From the cell containing the given text, extract its center point as (x, y) coordinate. 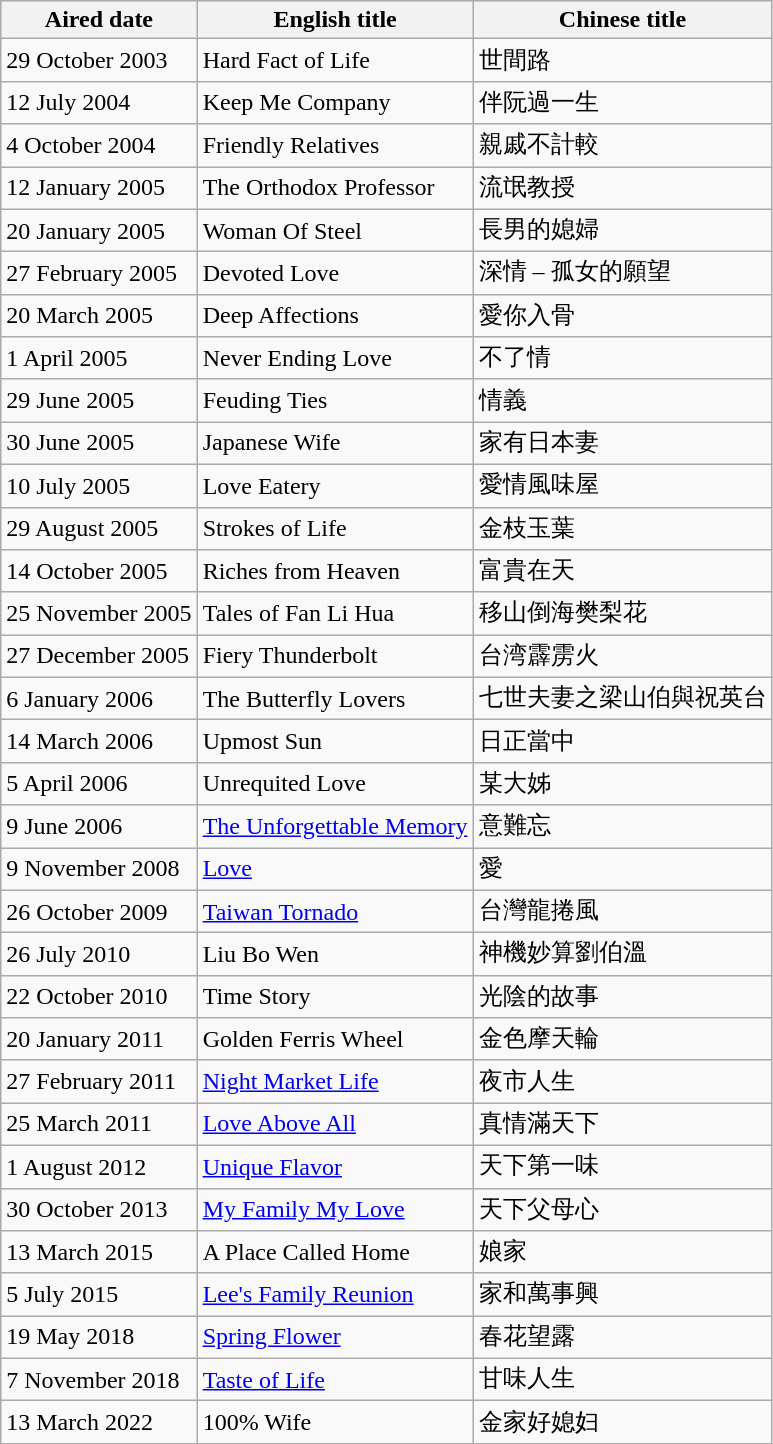
七世夫妻之梁山伯與祝英台 (622, 698)
真情滿天下 (622, 1124)
27 December 2005 (99, 656)
神機妙算劉伯溫 (622, 954)
親戚不計較 (622, 146)
Love (335, 870)
The Butterfly Lovers (335, 698)
天下第一味 (622, 1166)
English title (335, 20)
22 October 2010 (99, 996)
26 July 2010 (99, 954)
29 August 2005 (99, 528)
14 March 2006 (99, 742)
娘家 (622, 1252)
Liu Bo Wen (335, 954)
Taiwan Tornado (335, 912)
金家好媳妇 (622, 1422)
意難忘 (622, 826)
金枝玉葉 (622, 528)
甘味人生 (622, 1380)
Japanese Wife (335, 444)
20 March 2005 (99, 316)
伴阮過一生 (622, 102)
世間路 (622, 60)
Woman Of Steel (335, 230)
Hard Fact of Life (335, 60)
Unique Flavor (335, 1166)
Friendly Relatives (335, 146)
My Family My Love (335, 1210)
Strokes of Life (335, 528)
Golden Ferris Wheel (335, 1040)
1 April 2005 (99, 358)
100% Wife (335, 1422)
不了情 (622, 358)
光陰的故事 (622, 996)
春花望露 (622, 1338)
深情 – 孤女的願望 (622, 274)
Upmost Sun (335, 742)
富貴在天 (622, 572)
台湾霹雳火 (622, 656)
9 November 2008 (99, 870)
A Place Called Home (335, 1252)
Feuding Ties (335, 400)
27 February 2005 (99, 274)
愛情風味屋 (622, 486)
移山倒海樊梨花 (622, 614)
愛你入骨 (622, 316)
天下父母心 (622, 1210)
20 January 2005 (99, 230)
Deep Affections (335, 316)
Time Story (335, 996)
台灣龍捲風 (622, 912)
13 March 2022 (99, 1422)
19 May 2018 (99, 1338)
Riches from Heaven (335, 572)
Fiery Thunderbolt (335, 656)
9 June 2006 (99, 826)
Never Ending Love (335, 358)
5 July 2015 (99, 1294)
27 February 2011 (99, 1082)
Spring Flower (335, 1338)
4 October 2004 (99, 146)
25 March 2011 (99, 1124)
1 August 2012 (99, 1166)
Lee's Family Reunion (335, 1294)
5 April 2006 (99, 784)
26 October 2009 (99, 912)
29 June 2005 (99, 400)
13 March 2015 (99, 1252)
20 January 2011 (99, 1040)
Aired date (99, 20)
Unrequited Love (335, 784)
夜市人生 (622, 1082)
14 October 2005 (99, 572)
29 October 2003 (99, 60)
25 November 2005 (99, 614)
Chinese title (622, 20)
12 January 2005 (99, 188)
12 July 2004 (99, 102)
The Orthodox Professor (335, 188)
The Unforgettable Memory (335, 826)
某大姊 (622, 784)
Devoted Love (335, 274)
30 June 2005 (99, 444)
長男的媳婦 (622, 230)
Love Above All (335, 1124)
流氓教授 (622, 188)
7 November 2018 (99, 1380)
日正當中 (622, 742)
30 October 2013 (99, 1210)
金色摩天輪 (622, 1040)
愛 (622, 870)
Keep Me Company (335, 102)
家和萬事興 (622, 1294)
家有日本妻 (622, 444)
Tales of Fan Li Hua (335, 614)
Taste of Life (335, 1380)
Love Eatery (335, 486)
10 July 2005 (99, 486)
6 January 2006 (99, 698)
Night Market Life (335, 1082)
情義 (622, 400)
